From the cell containing the given text, extract its center point as [x, y] coordinate. 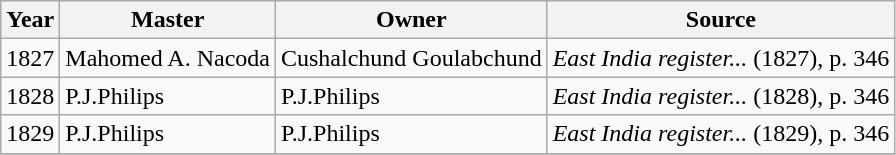
1828 [30, 96]
Year [30, 20]
East India register... (1829), p. 346 [720, 134]
Source [720, 20]
Mahomed A. Nacoda [168, 58]
Master [168, 20]
East India register... (1828), p. 346 [720, 96]
Owner [411, 20]
1827 [30, 58]
East India register... (1827), p. 346 [720, 58]
1829 [30, 134]
Cushalchund Goulabchund [411, 58]
